For the text-containing cell, return its midpoint in (x, y) coordinate format. 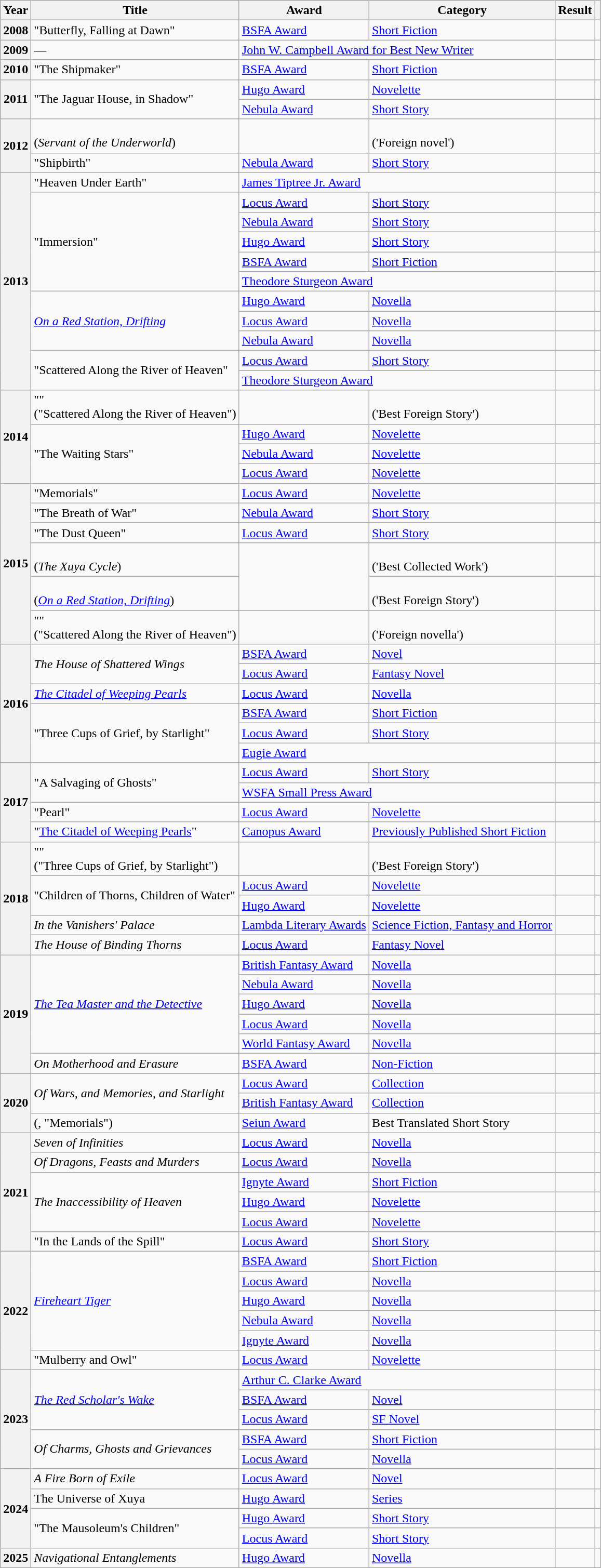
('Foreign novel') (462, 136)
2025 (16, 1558)
2011 (16, 99)
SF Novel (462, 1419)
The House of Shattered Wings (135, 664)
Year (16, 10)
2010 (16, 70)
Best Translated Short Story (462, 1123)
The House of Binding Thorns (135, 945)
The Universe of Xuya (135, 1498)
"Scattered Along the River of Heaven" (135, 370)
"The Dust Queen" (135, 533)
2018 (16, 898)
Seven of Infinities (135, 1142)
James Tiptree Jr. Award (397, 182)
(, "Memorials") (135, 1123)
2019 (16, 1014)
Navigational Entanglements (135, 1558)
Non-Fiction (462, 1064)
2020 (16, 1103)
"The Breath of War" (135, 513)
In the Vanishers' Palace (135, 925)
Of Wars, and Memories, and Starlight (135, 1093)
""("Three Cups of Grief, by Starlight") (135, 858)
Lambda Literary Awards (304, 925)
Result (575, 10)
"The Citadel of Weeping Pearls" (135, 832)
The Tea Master and the Detective (135, 1004)
— (135, 50)
On a Red Station, Drifting (135, 321)
2013 (16, 282)
"A Salvaging of Ghosts" (135, 782)
"Mulberry and Owl" (135, 1360)
"Shipbirth" (135, 163)
"Three Cups of Grief, by Starlight" (135, 733)
Science Fiction, Fantasy and Horror (462, 925)
Series (462, 1498)
2015 (16, 563)
The Red Scholar's Wake (135, 1400)
2021 (16, 1192)
Award (304, 10)
A Fire Born of Exile (135, 1479)
2009 (16, 50)
"Children of Thorns, Children of Water" (135, 895)
Fireheart Tiger (135, 1300)
WSFA Small Press Award (397, 792)
2008 (16, 30)
Arthur C. Clarke Award (397, 1380)
Previously Published Short Fiction (462, 832)
(Servant of the Underworld) (135, 136)
2012 (16, 145)
2017 (16, 802)
World Fantasy Award (304, 1044)
Of Dragons, Feasts and Murders (135, 1162)
"In the Lands of the Spill" (135, 1241)
The Citadel of Weeping Pearls (135, 694)
"Immersion" (135, 242)
(The Xuya Cycle) (135, 559)
"The Waiting Stars" (135, 454)
"The Mausoleum's Children" (135, 1528)
"Memorials" (135, 493)
('Foreign novella') (462, 627)
Of Charms, Ghosts and Grievances (135, 1449)
2022 (16, 1310)
('Best Collected Work') (462, 559)
John W. Campbell Award for Best New Writer (397, 50)
"The Jaguar House, in Shadow" (135, 99)
2016 (16, 703)
2023 (16, 1419)
"The Shipmaker" (135, 70)
"Butterfly, Falling at Dawn" (135, 30)
The Inaccessibility of Heaven (135, 1202)
(On a Red Station, Drifting) (135, 593)
2014 (16, 436)
2024 (16, 1508)
"Pearl" (135, 812)
Eugie Award (397, 753)
Seiun Award (304, 1123)
Category (462, 10)
Canopus Award (304, 832)
On Motherhood and Erasure (135, 1064)
Title (135, 10)
"Heaven Under Earth" (135, 182)
